Return (x, y) of the center of cell containing provided text 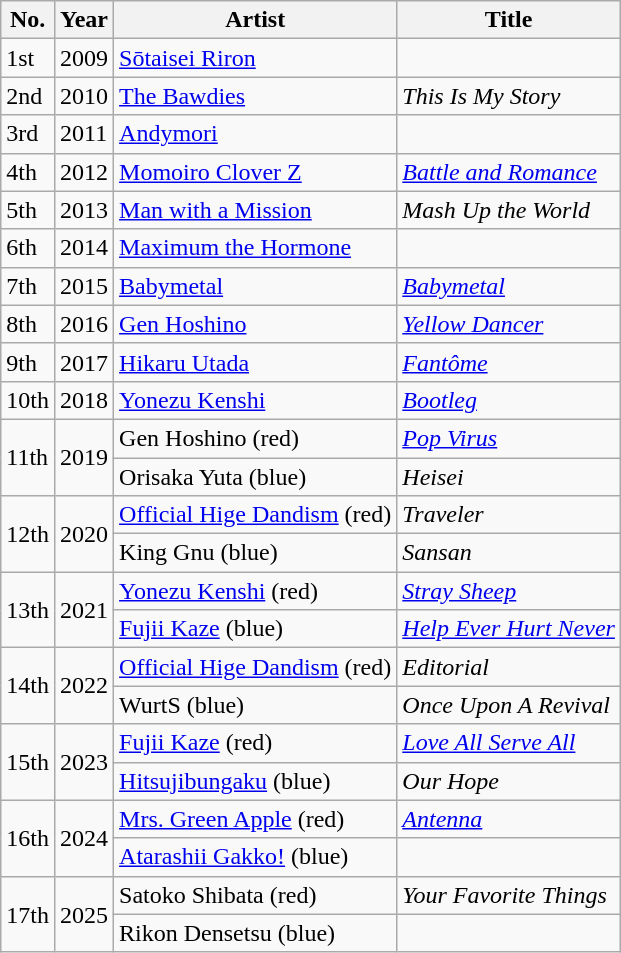
King Gnu (blue) (256, 553)
No. (28, 20)
15th (28, 762)
2018 (84, 400)
Antenna (509, 819)
7th (28, 286)
2023 (84, 762)
2020 (84, 534)
This Is My Story (509, 96)
12th (28, 534)
2009 (84, 58)
Yellow Dancer (509, 324)
2017 (84, 362)
Atarashii Gakko! (blue) (256, 857)
Gen Hoshino (red) (256, 438)
Love All Serve All (509, 743)
5th (28, 210)
Fujii Kaze (blue) (256, 629)
Gen Hoshino (256, 324)
Satoko Shibata (red) (256, 895)
Bootleg (509, 400)
Maximum the Hormone (256, 248)
Hikaru Utada (256, 362)
Stray Sheep (509, 591)
Fujii Kaze (red) (256, 743)
2nd (28, 96)
Mash Up the World (509, 210)
Traveler (509, 515)
2010 (84, 96)
2014 (84, 248)
10th (28, 400)
2012 (84, 172)
Pop Virus (509, 438)
Hitsujibungaku (blue) (256, 781)
Your Favorite Things (509, 895)
2019 (84, 457)
2021 (84, 610)
Orisaka Yuta (blue) (256, 477)
Battle and Romance (509, 172)
Our Hope (509, 781)
4th (28, 172)
Sansan (509, 553)
Fantôme (509, 362)
2025 (84, 914)
Mrs. Green Apple (red) (256, 819)
2016 (84, 324)
Artist (256, 20)
3rd (28, 134)
Editorial (509, 667)
Title (509, 20)
Yonezu Kenshi (red) (256, 591)
16th (28, 838)
2011 (84, 134)
WurtS (blue) (256, 705)
Yonezu Kenshi (256, 400)
Rikon Densetsu (blue) (256, 933)
Once Upon A Revival (509, 705)
11th (28, 457)
The Bawdies (256, 96)
1st (28, 58)
Andymori (256, 134)
Help Ever Hurt Never (509, 629)
Heisei (509, 477)
Year (84, 20)
17th (28, 914)
8th (28, 324)
Momoiro Clover Z (256, 172)
2022 (84, 686)
2013 (84, 210)
Sōtaisei Riron (256, 58)
13th (28, 610)
14th (28, 686)
6th (28, 248)
Man with a Mission (256, 210)
2024 (84, 838)
2015 (84, 286)
9th (28, 362)
